Determine the [X, Y] coordinate at the center of the cell enclosing the given text.  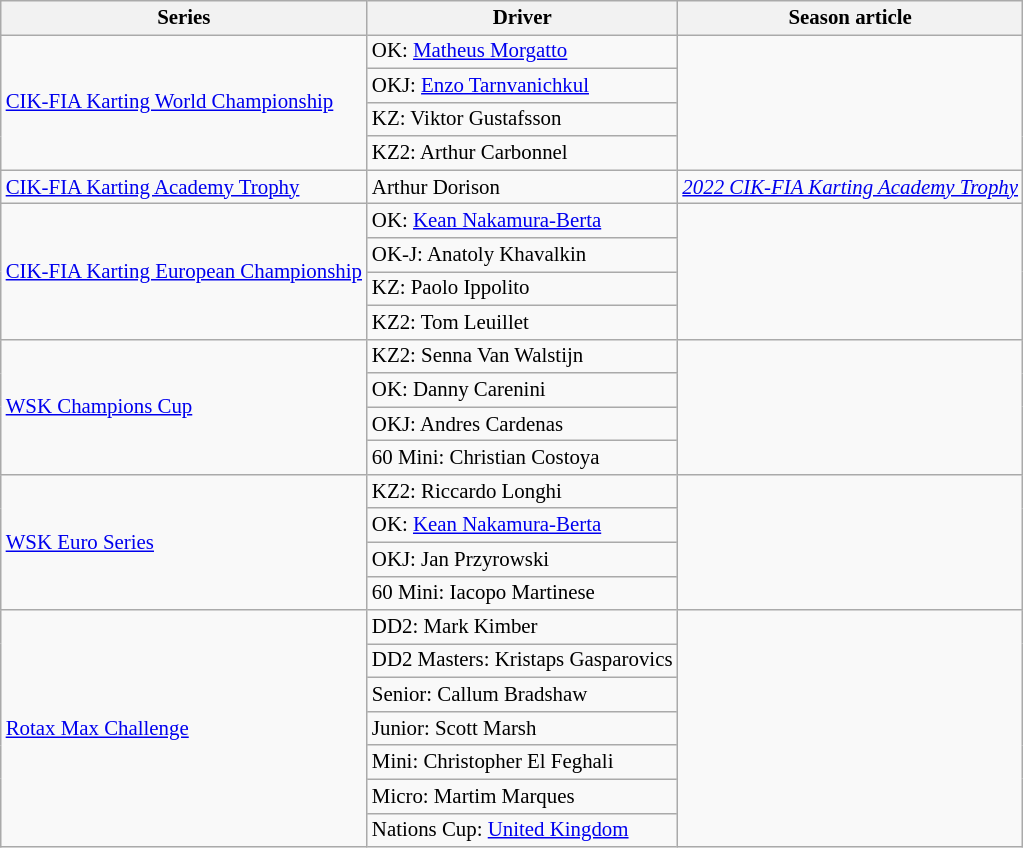
OKJ: Enzo Tarnvanichkul [522, 85]
Mini: Christopher El Feghali [522, 762]
CIK-FIA Karting Academy Trophy [184, 187]
DD2: Mark Kimber [522, 627]
KZ2: Arthur Carbonnel [522, 153]
60 Mini: Christian Costoya [522, 458]
CIK-FIA Karting European Championship [184, 272]
Driver [522, 18]
KZ2: Riccardo Longhi [522, 491]
Junior: Scott Marsh [522, 728]
Season article [850, 18]
Rotax Max Challenge [184, 728]
WSK Euro Series [184, 542]
OK: Matheus Morgatto [522, 51]
Series [184, 18]
KZ2: Tom Leuillet [522, 322]
DD2 Masters: Kristaps Gasparovics [522, 661]
CIK-FIA Karting World Championship [184, 102]
Nations Cup: United Kingdom [522, 830]
KZ: Paolo Ippolito [522, 288]
Micro: Martim Marques [522, 796]
OKJ: Jan Przyrowski [522, 559]
Senior: Callum Bradshaw [522, 695]
KZ: Viktor Gustafsson [522, 119]
2022 CIK-FIA Karting Academy Trophy [850, 187]
WSK Champions Cup [184, 406]
OKJ: Andres Cardenas [522, 424]
Arthur Dorison [522, 187]
60 Mini: Iacopo Martinese [522, 593]
OK-J: Anatoly Khavalkin [522, 255]
KZ2: Senna Van Walstijn [522, 356]
OK: Danny Carenini [522, 390]
